Determine the (x, y) coordinate at the center of the cell enclosing the given text.  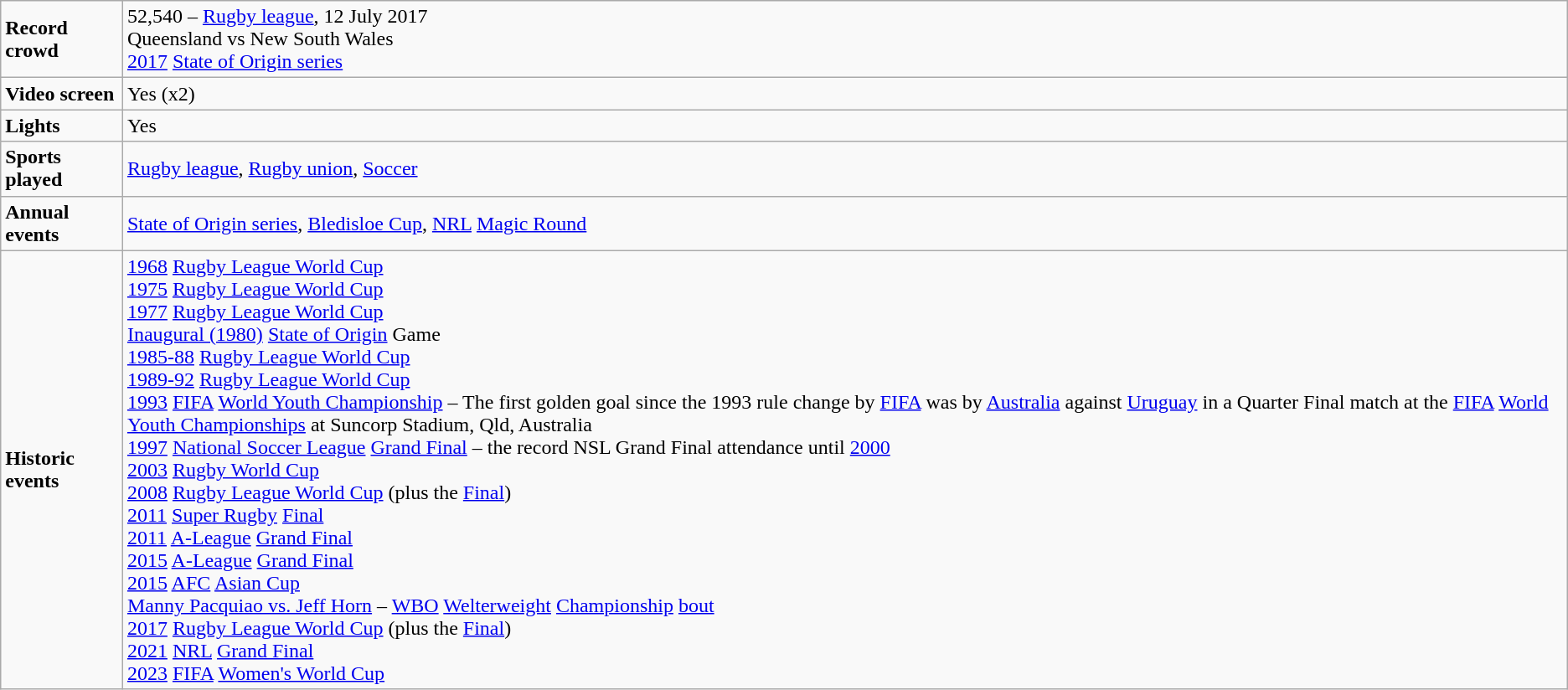
Historic events (62, 470)
Record crowd (62, 39)
Sports played (62, 169)
Yes (x2) (844, 94)
Lights (62, 126)
Annual events (62, 223)
State of Origin series, Bledisloe Cup, NRL Magic Round (844, 223)
Rugby league, Rugby union, Soccer (844, 169)
52,540 – Rugby league, 12 July 2017Queensland vs New South Wales2017 State of Origin series (844, 39)
Video screen (62, 94)
Yes (844, 126)
